Identify which cell holds the provided text, then report its (X, Y) central coordinate. 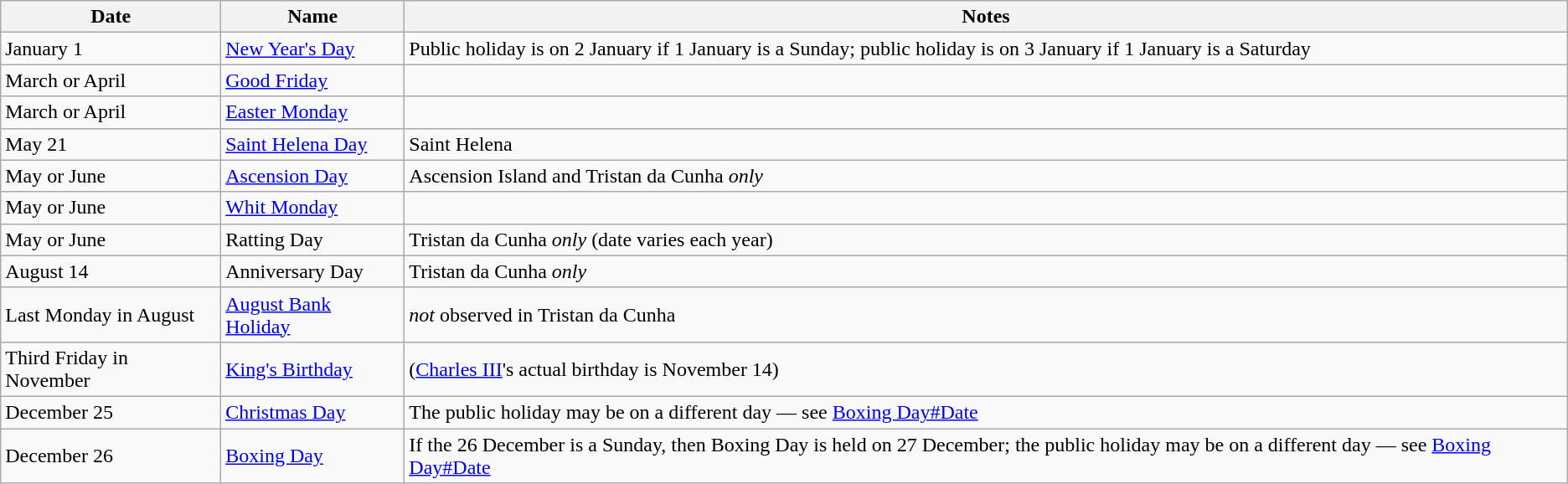
Ratting Day (313, 239)
Third Friday in November (111, 368)
Good Friday (313, 80)
New Year's Day (313, 49)
Public holiday is on 2 January if 1 January is a Sunday; public holiday is on 3 January if 1 January is a Saturday (986, 49)
Tristan da Cunha only (986, 271)
August Bank Holiday (313, 315)
Easter Monday (313, 112)
(Charles III's actual birthday is November 14) (986, 368)
Anniversary Day (313, 271)
Christmas Day (313, 412)
Saint Helena Day (313, 144)
not observed in Tristan da Cunha (986, 315)
Whit Monday (313, 208)
January 1 (111, 49)
The public holiday may be on a different day — see Boxing Day#Date (986, 412)
Last Monday in August (111, 315)
Date (111, 17)
If the 26 December is a Sunday, then Boxing Day is held on 27 December; the public holiday may be on a different day — see Boxing Day#Date (986, 456)
December 26 (111, 456)
August 14 (111, 271)
Saint Helena (986, 144)
Ascension Day (313, 176)
Notes (986, 17)
May 21 (111, 144)
Ascension Island and Tristan da Cunha only (986, 176)
December 25 (111, 412)
Tristan da Cunha only (date varies each year) (986, 239)
King's Birthday (313, 368)
Boxing Day (313, 456)
Name (313, 17)
